Scan for the cell matching the given text and deliver its (x, y) coordinate at center. 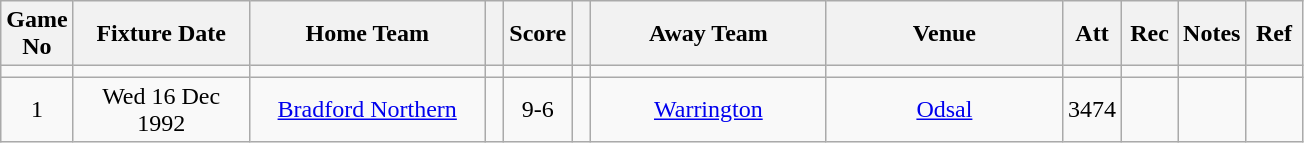
Warrington (708, 110)
Score (538, 34)
Odsal (944, 110)
Notes (1212, 34)
3474 (1092, 110)
1 (37, 110)
Bradford Northern (367, 110)
9-6 (538, 110)
Att (1092, 34)
Wed 16 Dec 1992 (161, 110)
Away Team (708, 34)
Home Team (367, 34)
Ref (1274, 34)
Rec (1150, 34)
Game No (37, 34)
Venue (944, 34)
Fixture Date (161, 34)
